Determine the [x, y] coordinate at the center of the cell enclosing the given text.  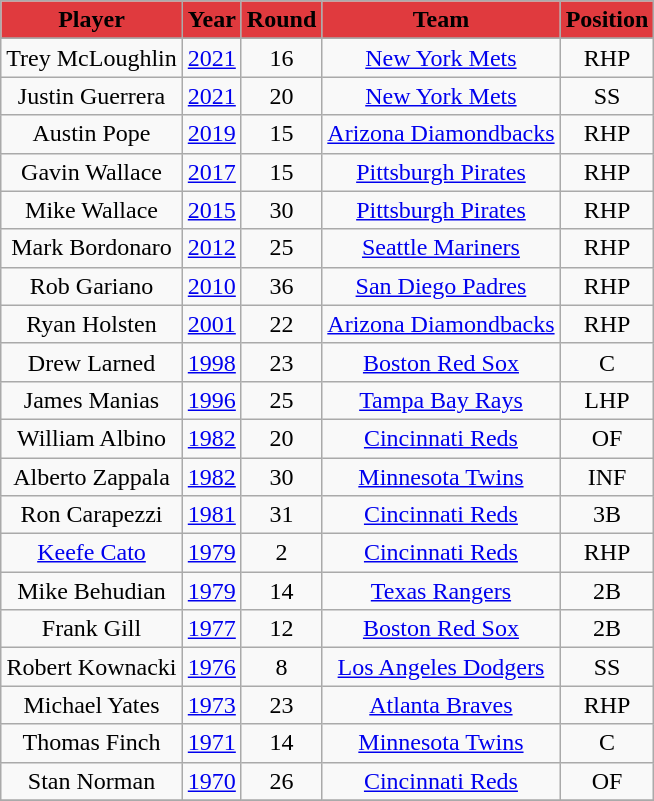
1996 [212, 400]
Texas Rangers [441, 591]
31 [281, 515]
Gavin Wallace [92, 172]
1976 [212, 667]
Rob Gariano [92, 286]
Justin Guerrera [92, 96]
James Manias [92, 400]
1973 [212, 705]
1981 [212, 515]
Michael Yates [92, 705]
Ron Carapezzi [92, 515]
Mike Wallace [92, 210]
San Diego Padres [441, 286]
2001 [212, 324]
3B [607, 515]
Robert Kownacki [92, 667]
1977 [212, 629]
2012 [212, 248]
2 [281, 553]
Trey McLoughlin [92, 58]
Mark Bordonaro [92, 248]
Drew Larned [92, 362]
INF [607, 477]
36 [281, 286]
16 [281, 58]
2010 [212, 286]
1970 [212, 781]
Atlanta Braves [441, 705]
Tampa Bay Rays [441, 400]
Ryan Holsten [92, 324]
Mike Behudian [92, 591]
Player [92, 20]
2015 [212, 210]
Austin Pope [92, 134]
Team [441, 20]
Position [607, 20]
Los Angeles Dodgers [441, 667]
2017 [212, 172]
1971 [212, 743]
Round [281, 20]
Thomas Finch [92, 743]
LHP [607, 400]
22 [281, 324]
Year [212, 20]
Frank Gill [92, 629]
26 [281, 781]
Seattle Mariners [441, 248]
12 [281, 629]
2019 [212, 134]
1998 [212, 362]
Stan Norman [92, 781]
Keefe Cato [92, 553]
8 [281, 667]
William Albino [92, 438]
Alberto Zappala [92, 477]
